Locate the cell with the specified text and output its (x, y) center coordinate. 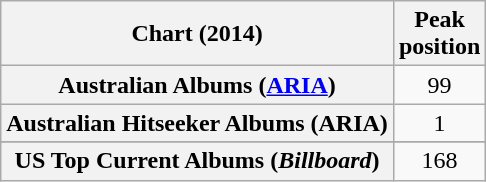
Australian Albums (ARIA) (198, 85)
99 (439, 85)
US Top Current Albums (Billboard) (198, 161)
1 (439, 123)
168 (439, 161)
Peakposition (439, 34)
Australian Hitseeker Albums (ARIA) (198, 123)
Chart (2014) (198, 34)
